Search for the cell housing the specified text and yield its (X, Y) center coordinate. 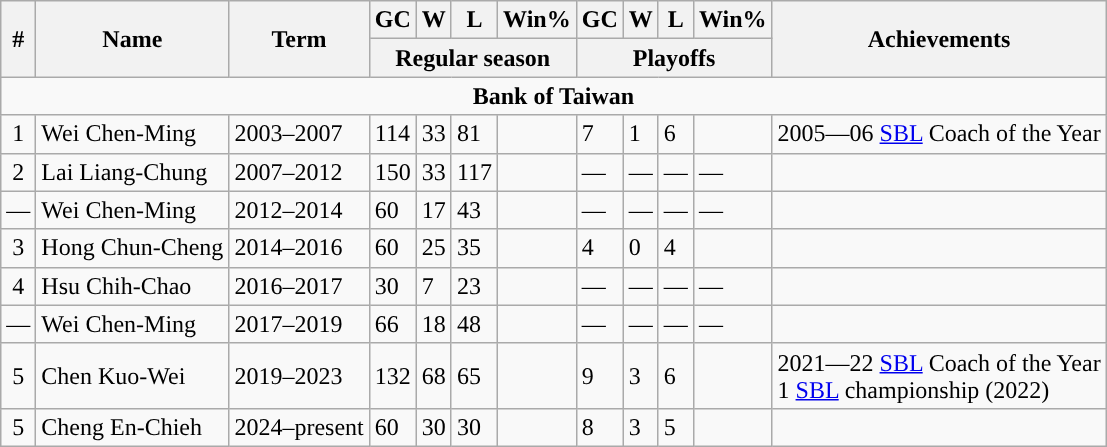
Bank of Taiwan (554, 96)
Term (299, 39)
132 (392, 376)
65 (474, 376)
25 (434, 248)
2 (18, 172)
48 (474, 324)
9 (600, 376)
# (18, 39)
114 (392, 134)
2019–2023 (299, 376)
Playoffs (674, 58)
81 (474, 134)
Name (132, 39)
2021—22 SBL Coach of the Year1 SBL championship (2022) (939, 376)
2007–2012 (299, 172)
Hong Chun-Cheng (132, 248)
2016–2017 (299, 286)
Cheng En-Chieh (132, 427)
2003–2007 (299, 134)
150 (392, 172)
2012–2014 (299, 210)
35 (474, 248)
2014–2016 (299, 248)
2024–present (299, 427)
Hsu Chih-Chao (132, 286)
2005—06 SBL Coach of the Year (939, 134)
8 (600, 427)
0 (640, 248)
Regular season (472, 58)
18 (434, 324)
117 (474, 172)
Achievements (939, 39)
43 (474, 210)
Chen Kuo-Wei (132, 376)
23 (474, 286)
66 (392, 324)
Lai Liang-Chung (132, 172)
17 (434, 210)
68 (434, 376)
2017–2019 (299, 324)
